Find where the given text appears and provide that cell's center as (x, y) coordinate. 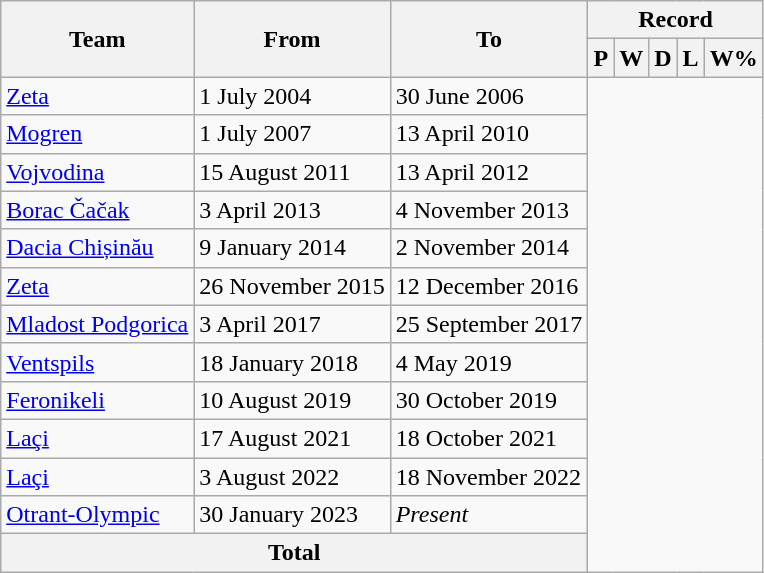
12 December 2016 (489, 286)
Record (676, 20)
To (489, 39)
Ventspils (98, 362)
Dacia Chișinău (98, 248)
D (663, 58)
Present (489, 515)
3 April 2013 (292, 210)
Mladost Podgorica (98, 324)
30 January 2023 (292, 515)
From (292, 39)
1 July 2004 (292, 96)
10 August 2019 (292, 400)
W (632, 58)
Team (98, 39)
Total (294, 553)
4 May 2019 (489, 362)
30 June 2006 (489, 96)
L (690, 58)
18 October 2021 (489, 438)
W% (734, 58)
30 October 2019 (489, 400)
Otrant-Olympic (98, 515)
1 July 2007 (292, 134)
26 November 2015 (292, 286)
9 January 2014 (292, 248)
25 September 2017 (489, 324)
3 August 2022 (292, 477)
3 April 2017 (292, 324)
15 August 2011 (292, 172)
13 April 2012 (489, 172)
P (601, 58)
18 November 2022 (489, 477)
4 November 2013 (489, 210)
13 April 2010 (489, 134)
Borac Čačak (98, 210)
2 November 2014 (489, 248)
Vojvodina (98, 172)
17 August 2021 (292, 438)
Mogren (98, 134)
Feronikeli (98, 400)
18 January 2018 (292, 362)
